Capture the cell that displays the provided text and extract its [X, Y] central coordinate. 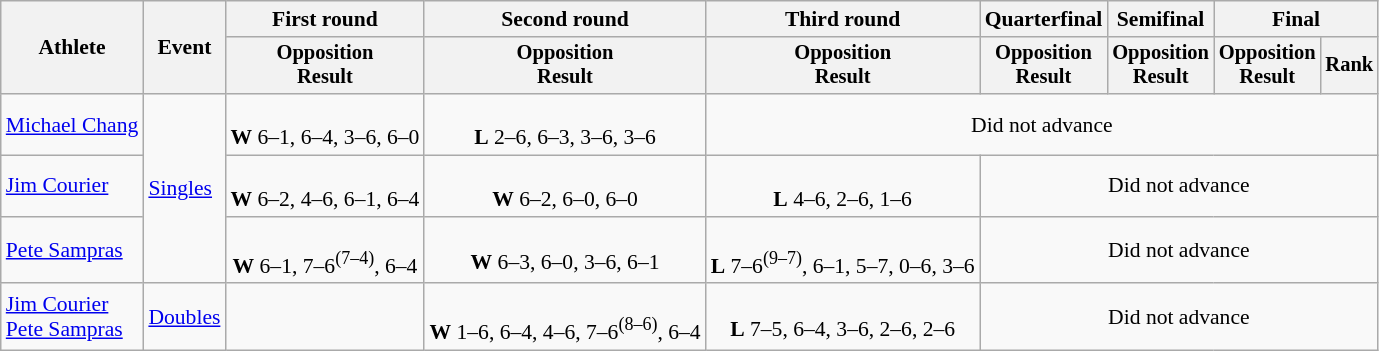
W 1–6, 6–4, 4–6, 7–6(8–6), 6–4 [564, 318]
First round [324, 19]
Athlete [72, 48]
Michael Chang [72, 124]
W 6–2, 6–0, 6–0 [564, 186]
Semifinal [1160, 19]
Doubles [184, 318]
W 6–3, 6–0, 3–6, 6–1 [564, 250]
L 7–5, 6–4, 3–6, 2–6, 2–6 [843, 318]
W 6–1, 6–4, 3–6, 6–0 [324, 124]
Jim CourierPete Sampras [72, 318]
L 7–6(9–7), 6–1, 5–7, 0–6, 3–6 [843, 250]
Singles [184, 188]
Third round [843, 19]
L 4–6, 2–6, 1–6 [843, 186]
Quarterfinal [1044, 19]
Jim Courier [72, 186]
W 6–1, 7–6(7–4), 6–4 [324, 250]
Second round [564, 19]
Final [1296, 19]
W 6–2, 4–6, 6–1, 6–4 [324, 186]
Pete Sampras [72, 250]
L 2–6, 6–3, 3–6, 3–6 [564, 124]
Rank [1349, 66]
Event [184, 48]
